Locate the cell with the specified text and output its (X, Y) center coordinate. 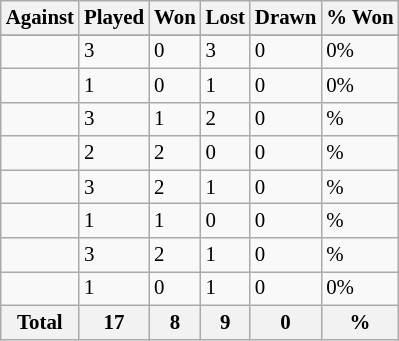
Won (175, 18)
9 (226, 322)
8 (175, 322)
Lost (226, 18)
% Won (360, 18)
Against (40, 18)
Total (40, 322)
17 (114, 322)
Drawn (286, 18)
Played (114, 18)
